Pinpoint the cell where the given text exists, returning its [X, Y] midpoint coordinate. 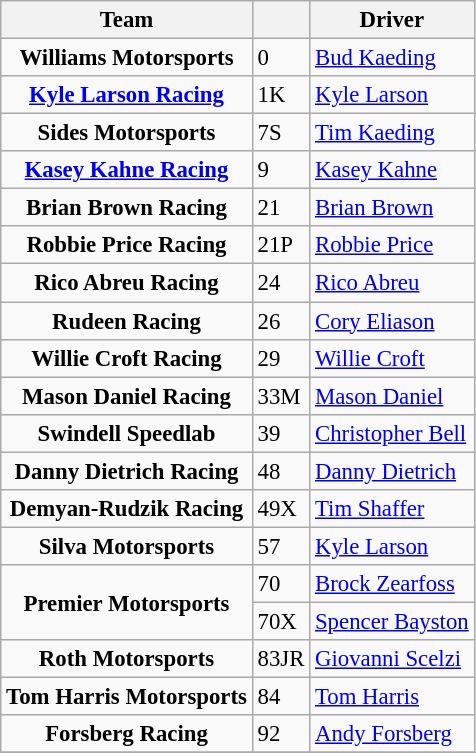
Willie Croft Racing [126, 358]
Willie Croft [392, 358]
1K [280, 95]
Robbie Price Racing [126, 245]
Roth Motorsports [126, 659]
Swindell Speedlab [126, 433]
Kasey Kahne Racing [126, 170]
Tom Harris Motorsports [126, 697]
Danny Dietrich [392, 471]
48 [280, 471]
0 [280, 58]
Mason Daniel Racing [126, 396]
92 [280, 734]
Kasey Kahne [392, 170]
Danny Dietrich Racing [126, 471]
7S [280, 133]
39 [280, 433]
Christopher Bell [392, 433]
Rico Abreu [392, 283]
26 [280, 321]
Tim Shaffer [392, 509]
Driver [392, 20]
Forsberg Racing [126, 734]
21P [280, 245]
Demyan-Rudzik Racing [126, 509]
Kyle Larson Racing [126, 95]
83JR [280, 659]
Spencer Bayston [392, 621]
Bud Kaeding [392, 58]
Team [126, 20]
Tim Kaeding [392, 133]
Rico Abreu Racing [126, 283]
Cory Eliason [392, 321]
Robbie Price [392, 245]
70X [280, 621]
49X [280, 509]
Rudeen Racing [126, 321]
Brian Brown [392, 208]
29 [280, 358]
Sides Motorsports [126, 133]
Mason Daniel [392, 396]
70 [280, 584]
Giovanni Scelzi [392, 659]
57 [280, 546]
21 [280, 208]
Silva Motorsports [126, 546]
Premier Motorsports [126, 602]
Brian Brown Racing [126, 208]
Andy Forsberg [392, 734]
Tom Harris [392, 697]
9 [280, 170]
33M [280, 396]
24 [280, 283]
Williams Motorsports [126, 58]
Brock Zearfoss [392, 584]
84 [280, 697]
